Provide the [x, y] coordinate of the cell's center where the given text is located.  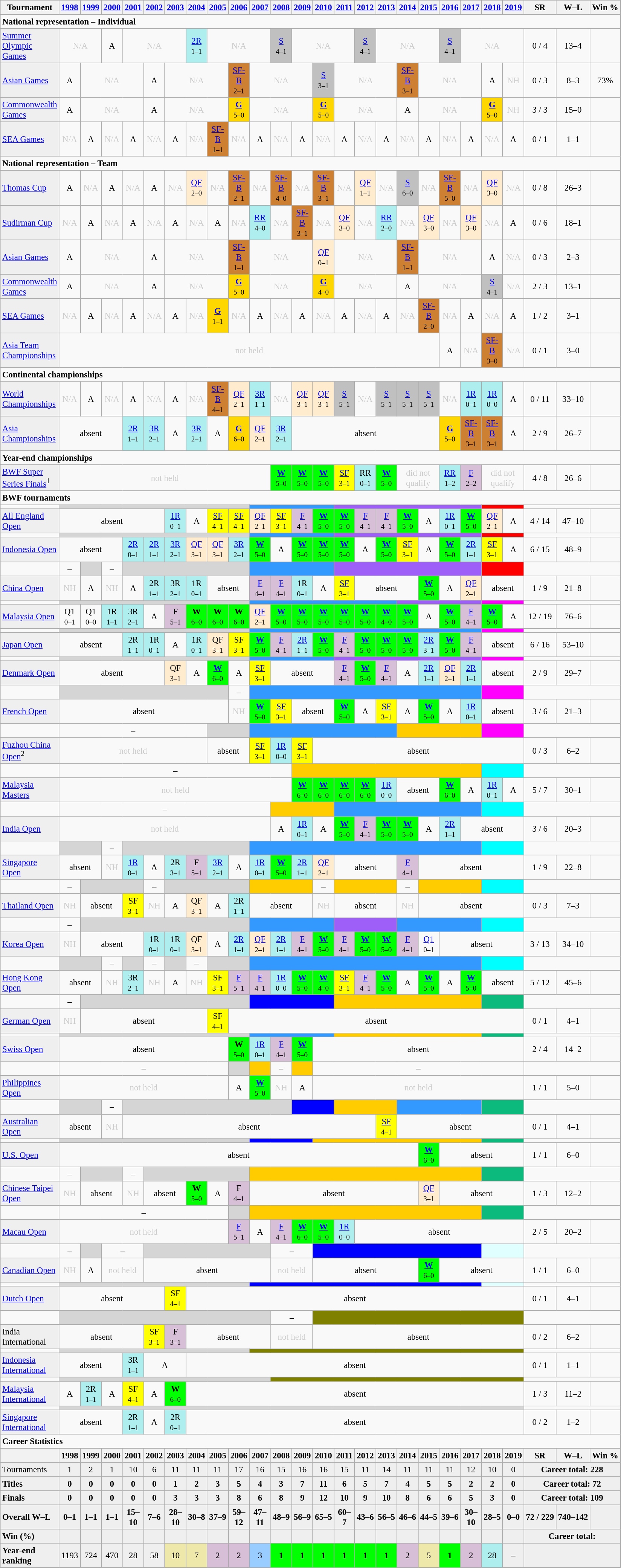
73% [605, 81]
15–0 [573, 110]
4 / 8 [540, 478]
26–6 [573, 478]
Tournaments [30, 1470]
17 [239, 1470]
43–6 [365, 1517]
RR1–2 [450, 478]
India Open [30, 829]
Japan Open [30, 645]
76–6 [573, 616]
Career total: [572, 1536]
3 / 3 [540, 110]
Overall W–L [30, 1517]
30–1 [573, 790]
44–5 [429, 1517]
15–10 [133, 1517]
5 / 12 [540, 982]
30–8 [197, 1517]
39–6 [450, 1517]
14 [386, 1470]
22–8 [573, 867]
3–1 [573, 316]
0–1 [70, 1517]
World Championships [30, 399]
12–2 [573, 1193]
2 / 4 [540, 1049]
14–2 [573, 1049]
Indonesia International [30, 1365]
0 / 6 [540, 223]
26–3 [573, 188]
0 / 8 [540, 188]
SF-B3–0 [492, 350]
Continental championships [310, 375]
Malaysia Masters [30, 790]
46–6 [407, 1517]
Asia Championships [30, 434]
QF2–0 [197, 188]
Malaysia Open [30, 616]
Summer Olympic Games [30, 46]
1193 [70, 1556]
Singapore Open [30, 867]
2–3 [573, 257]
Swiss Open [30, 1049]
56–5 [386, 1517]
2 / 5 [540, 1232]
Asia Team Championships [30, 350]
Year-end ranking [30, 1556]
20–2 [573, 1232]
1R1–1 [112, 616]
Thailand Open [30, 905]
30–10 [471, 1517]
2 / 3 [540, 286]
5 / 7 [540, 790]
5–0 [573, 1088]
1 / 2 [540, 316]
26–7 [573, 434]
8–3 [573, 81]
SF-B5–0 [450, 188]
56–9 [302, 1517]
4 / 14 [540, 521]
72 / 229 [540, 1517]
Korea Open [30, 944]
RR2–0 [386, 223]
Philippines Open [30, 1088]
Year-end championships [310, 458]
Macau Open [30, 1232]
53–10 [573, 645]
11–2 [573, 1394]
S6–0 [407, 188]
3 / 13 [540, 944]
RR4–0 [260, 223]
Indonesia Open [30, 550]
Thomas Cup [30, 188]
National representation – Team [310, 164]
33–10 [573, 399]
National representation – Individual [310, 22]
SF-B4–1 [218, 399]
Titles [30, 1484]
Chinese Taipei Open [30, 1193]
12 / 19 [540, 616]
G1–1 [218, 316]
724 [91, 1556]
7–6 [154, 1517]
G6–0 [239, 434]
3–0 [573, 350]
Australian Open [30, 1126]
S3–1 [323, 81]
13–1 [573, 286]
45–6 [573, 982]
0 / 4 [540, 46]
BWF Super Series Finals1 [30, 478]
India International [30, 1337]
German Open [30, 1021]
29–7 [573, 673]
Singapore International [30, 1422]
Career total: 109 [572, 1498]
47–10 [573, 521]
59–12 [239, 1517]
60–7 [344, 1517]
0 / 11 [540, 399]
G4–0 [323, 286]
All England Open [30, 521]
21–8 [573, 588]
Denmark Open [30, 673]
Career total: 72 [572, 1484]
QF1–1 [365, 188]
Sudirman Cup [30, 223]
French Open [30, 712]
Canadian Open [30, 1270]
28–5 [492, 1517]
7–3 [573, 905]
37–9 [218, 1517]
0–0 [513, 1517]
20–3 [573, 829]
6 / 15 [540, 550]
Malaysia International [30, 1394]
SF-B2–0 [429, 316]
740–142 [573, 1517]
47–11 [260, 1517]
Career total: 228 [572, 1470]
Hong Kong Open [30, 982]
Dutch Open [30, 1299]
470 [112, 1556]
13–4 [573, 46]
18–1 [573, 223]
34–10 [573, 944]
Career Statistics [310, 1441]
Win (%) [30, 1536]
SF-B4–0 [281, 188]
QF0–1 [323, 257]
RR0–1 [365, 478]
1–2 [573, 1422]
Finals [30, 1498]
BWF tournaments [310, 498]
U.S. Open [30, 1155]
65–5 [323, 1517]
6 / 16 [540, 645]
58 [154, 1556]
21–3 [573, 712]
Q10–0 [91, 616]
F3–1 [175, 1337]
F2–2 [471, 478]
Fuzhou China Open2 [30, 751]
28–10 [175, 1517]
China Open [30, 588]
Tournament [30, 8]
